Provide the [X, Y] coordinate of the cell's center where the given text is located.  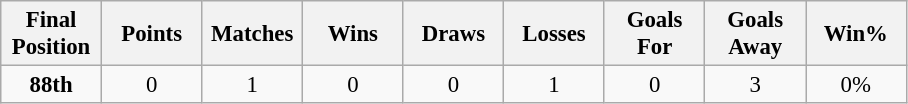
Win% [856, 34]
Goals Away [756, 34]
Goals For [654, 34]
0% [856, 85]
Matches [252, 34]
Losses [554, 34]
Wins [354, 34]
3 [756, 85]
Final Position [52, 34]
Draws [454, 34]
88th [52, 85]
Points [152, 34]
